Output the (x, y) coordinate of the center of the cell containing the given text.  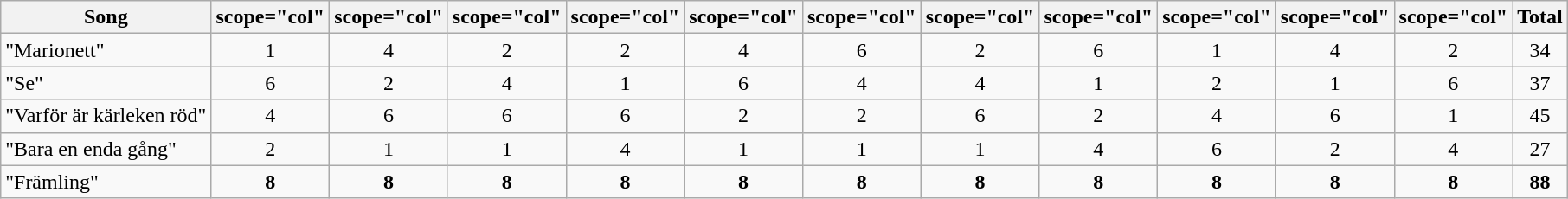
"Främling" (106, 182)
34 (1540, 50)
"Se" (106, 83)
"Bara en enda gång" (106, 149)
Song (106, 17)
27 (1540, 149)
Total (1540, 17)
88 (1540, 182)
"Varför är kärleken röd" (106, 116)
"Marionett" (106, 50)
45 (1540, 116)
37 (1540, 83)
